Return the (x, y) coordinate for the center point of the cell that contains the specified text.  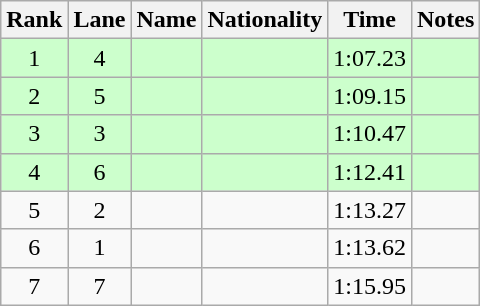
1:13.27 (370, 210)
Lane (100, 20)
Nationality (265, 20)
Name (166, 20)
1:09.15 (370, 96)
1:13.62 (370, 248)
Time (370, 20)
Notes (445, 20)
1:10.47 (370, 134)
1:15.95 (370, 286)
1:07.23 (370, 58)
1:12.41 (370, 172)
Rank (34, 20)
